Output the [x, y] coordinate of the center of the cell containing the given text.  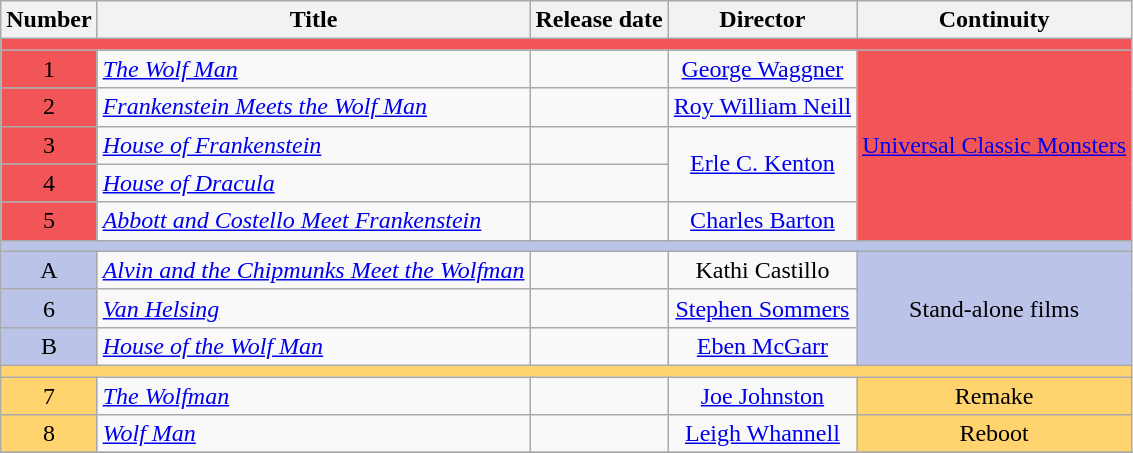
5 [49, 221]
Release date [599, 20]
Frankenstein Meets the Wolf Man [314, 107]
4 [49, 183]
3 [49, 145]
Stand-alone films [994, 308]
The Wolfman [314, 395]
Alvin and the Chipmunks Meet the Wolfman [314, 270]
Van Helsing [314, 308]
2 [49, 107]
8 [49, 434]
Leigh Whannell [762, 434]
Kathi Castillo [762, 270]
Roy William Neill [762, 107]
A [49, 270]
House of Frankenstein [314, 145]
The Wolf Man [314, 69]
Eben McGarr [762, 346]
Reboot [994, 434]
Joe Johnston [762, 395]
Continuity [994, 20]
Title [314, 20]
Charles Barton [762, 221]
1 [49, 69]
Number [49, 20]
Erle C. Kenton [762, 164]
Universal Classic Monsters [994, 145]
Remake [994, 395]
Stephen Sommers [762, 308]
Wolf Man [314, 434]
House of Dracula [314, 183]
B [49, 346]
Abbott and Costello Meet Frankenstein [314, 221]
6 [49, 308]
Director [762, 20]
George Waggner [762, 69]
House of the Wolf Man [314, 346]
7 [49, 395]
